Scan for the cell matching the given text and deliver its (x, y) coordinate at center. 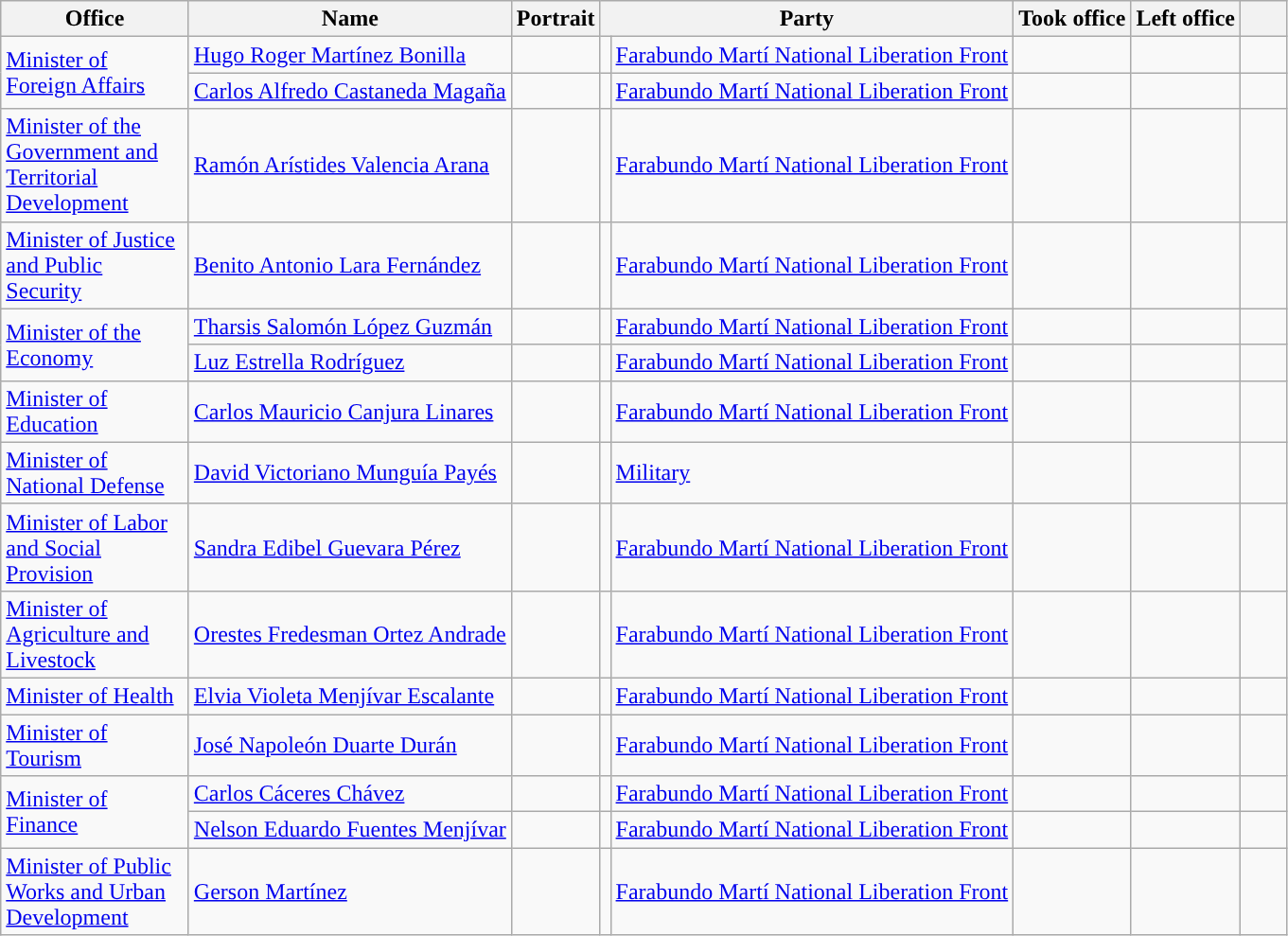
Carlos Cáceres Chávez (350, 794)
Ramón Arístides Valencia Arana (350, 165)
Minister of the Economy (95, 344)
José Napoleón Duarte Durán (350, 744)
Elvia Violeta Menjívar Escalante (350, 696)
Minister of Education (95, 411)
Minister of National Defense (95, 473)
Sandra Edibel Guevara Pérez (350, 547)
Orestes Fredesman Ortez Andrade (350, 634)
Tharsis Salomón López Guzmán (350, 327)
Hugo Roger Martínez Bonilla (350, 55)
Minister of Public Works and Urban Development (95, 892)
David Victoriano Munguía Payés (350, 473)
Minister of Finance (95, 812)
Minister of Labor and Social Provision (95, 547)
Benito Antonio Lara Fernández (350, 265)
Minister of Tourism (95, 744)
Minister of Health (95, 696)
Gerson Martínez (350, 892)
Minister of Agriculture and Livestock (95, 634)
Left office (1186, 19)
Minister of the Government and Territorial Development (95, 165)
Name (350, 19)
Took office (1072, 19)
Military (812, 473)
Minister of Foreign Affairs (95, 73)
Nelson Eduardo Fuentes Menjívar (350, 830)
Portrait (556, 19)
Carlos Mauricio Canjura Linares (350, 411)
Luz Estrella Rodríguez (350, 362)
Minister of Justice and Public Security (95, 265)
Party (806, 19)
Carlos Alfredo Castaneda Magaña (350, 91)
Office (95, 19)
